Find where the given text appears and provide that cell's center as (x, y) coordinate. 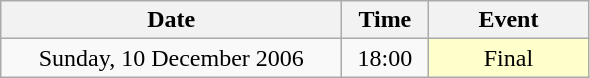
Sunday, 10 December 2006 (172, 58)
Final (508, 58)
18:00 (385, 58)
Time (385, 20)
Date (172, 20)
Event (508, 20)
